Capture the cell that displays the provided text and extract its [X, Y] central coordinate. 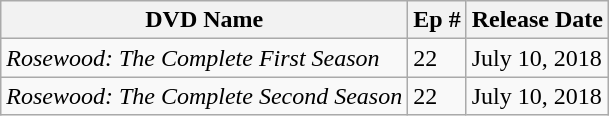
DVD Name [204, 20]
Rosewood: The Complete Second Season [204, 96]
Release Date [537, 20]
Ep # [437, 20]
Rosewood: The Complete First Season [204, 58]
